Locate the cell with the specified text and output its (X, Y) center coordinate. 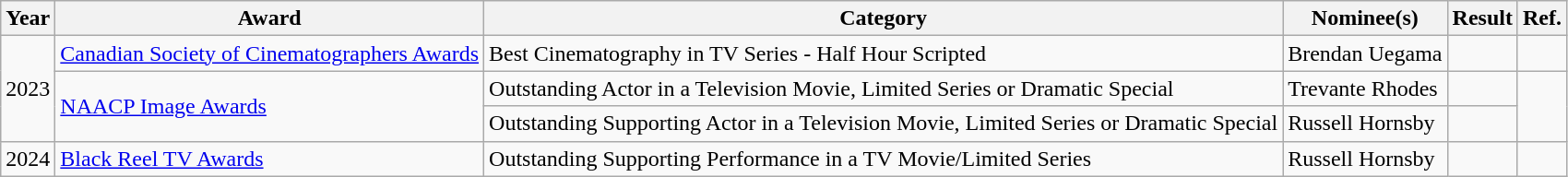
Nominee(s) (1365, 18)
2023 (28, 88)
Trevante Rhodes (1365, 88)
2024 (28, 159)
NAACP Image Awards (269, 106)
Category (884, 18)
Year (28, 18)
Black Reel TV Awards (269, 159)
Outstanding Supporting Actor in a Television Movie, Limited Series or Dramatic Special (884, 124)
Best Cinematography in TV Series - Half Hour Scripted (884, 53)
Outstanding Supporting Performance in a TV Movie/Limited Series (884, 159)
Canadian Society of Cinematographers Awards (269, 53)
Result (1482, 18)
Outstanding Actor in a Television Movie, Limited Series or Dramatic Special (884, 88)
Award (269, 18)
Brendan Uegama (1365, 53)
Ref. (1542, 18)
